Search for the cell housing the specified text and yield its [x, y] center coordinate. 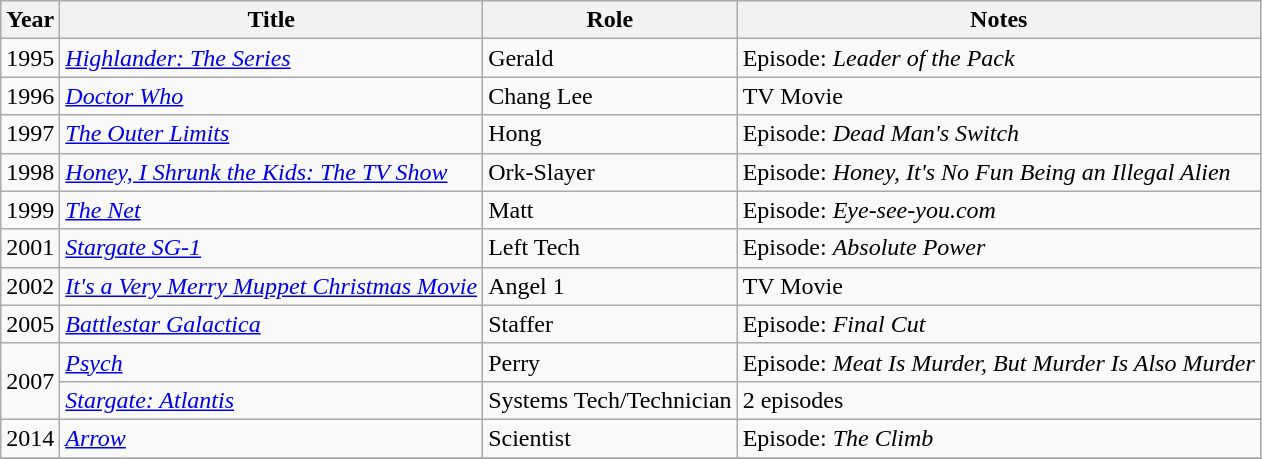
Episode: Meat Is Murder, But Murder Is Also Murder [998, 362]
Doctor Who [272, 96]
Highlander: The Series [272, 58]
Episode: Eye-see-you.com [998, 210]
Perry [610, 362]
Episode: Dead Man's Switch [998, 134]
2002 [30, 286]
Episode: Honey, It's No Fun Being an Illegal Alien [998, 172]
Systems Tech/Technician [610, 400]
Notes [998, 20]
2014 [30, 438]
Stargate SG-1 [272, 248]
1995 [30, 58]
Staffer [610, 324]
Ork-Slayer [610, 172]
2007 [30, 381]
1999 [30, 210]
Stargate: Atlantis [272, 400]
It's a Very Merry Muppet Christmas Movie [272, 286]
Psych [272, 362]
Scientist [610, 438]
Matt [610, 210]
2005 [30, 324]
Honey, I Shrunk the Kids: The TV Show [272, 172]
1998 [30, 172]
1997 [30, 134]
Year [30, 20]
The Outer Limits [272, 134]
Role [610, 20]
Battlestar Galactica [272, 324]
Left Tech [610, 248]
Angel 1 [610, 286]
Episode: Final Cut [998, 324]
2001 [30, 248]
Gerald [610, 58]
Episode: Leader of the Pack [998, 58]
Arrow [272, 438]
Episode: Absolute Power [998, 248]
The Net [272, 210]
Episode: The Climb [998, 438]
Hong [610, 134]
1996 [30, 96]
Chang Lee [610, 96]
2 episodes [998, 400]
Title [272, 20]
